Identify which cell holds the provided text, then report its [x, y] central coordinate. 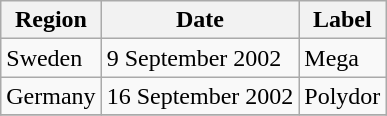
Date [200, 20]
Label [342, 20]
Polydor [342, 96]
Region [51, 20]
Sweden [51, 58]
Mega [342, 58]
Germany [51, 96]
9 September 2002 [200, 58]
16 September 2002 [200, 96]
